Return [X, Y] of the center of cell containing provided text 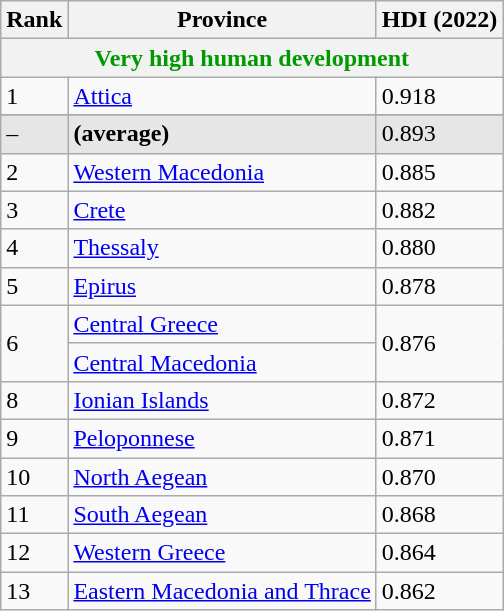
0.918 [439, 96]
0.871 [439, 438]
10 [34, 477]
Province [222, 20]
12 [34, 553]
2 [34, 172]
Rank [34, 20]
3 [34, 210]
0.862 [439, 591]
4 [34, 248]
0.882 [439, 210]
0.864 [439, 553]
0.878 [439, 286]
1 [34, 96]
13 [34, 591]
Attica [222, 96]
0.870 [439, 477]
Central Macedonia [222, 362]
Crete [222, 210]
0.880 [439, 248]
11 [34, 515]
Western Greece [222, 553]
0.872 [439, 400]
Eastern Macedonia and Thrace [222, 591]
Very high human development [252, 58]
5 [34, 286]
Ionian Islands [222, 400]
South Aegean [222, 515]
0.893 [439, 134]
0.885 [439, 172]
9 [34, 438]
HDI (2022) [439, 20]
0.876 [439, 343]
Peloponnese [222, 438]
(average) [222, 134]
8 [34, 400]
Western Macedonia [222, 172]
0.868 [439, 515]
– [34, 134]
North Aegean [222, 477]
Central Greece [222, 324]
Epirus [222, 286]
Thessaly [222, 248]
6 [34, 343]
